Search for the cell housing the specified text and yield its (x, y) center coordinate. 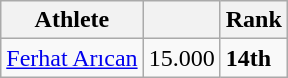
15.000 (182, 58)
14th (254, 58)
Rank (254, 20)
Ferhat Arıcan (72, 58)
Athlete (72, 20)
